Find where the given text appears and provide that cell's center as [x, y] coordinate. 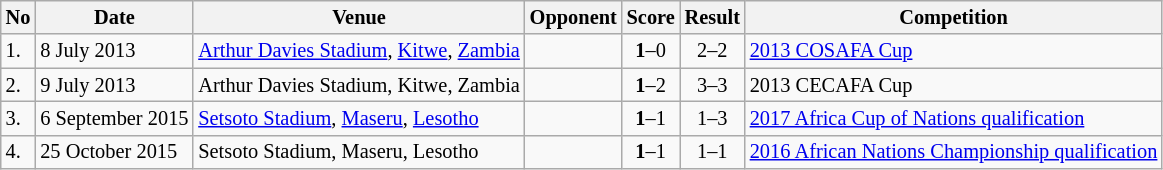
Opponent [574, 17]
2017 Africa Cup of Nations qualification [954, 118]
9 July 2013 [114, 85]
6 September 2015 [114, 118]
Score [651, 17]
2013 COSAFA Cup [954, 51]
Competition [954, 17]
2. [18, 85]
1–3 [712, 118]
1. [18, 51]
2013 CECAFA Cup [954, 85]
Date [114, 17]
1–2 [651, 85]
Venue [358, 17]
3–3 [712, 85]
8 July 2013 [114, 51]
No [18, 17]
2016 African Nations Championship qualification [954, 152]
4. [18, 152]
1–0 [651, 51]
Result [712, 17]
25 October 2015 [114, 152]
3. [18, 118]
2–2 [712, 51]
